For the text-containing cell, return its midpoint in [x, y] coordinate format. 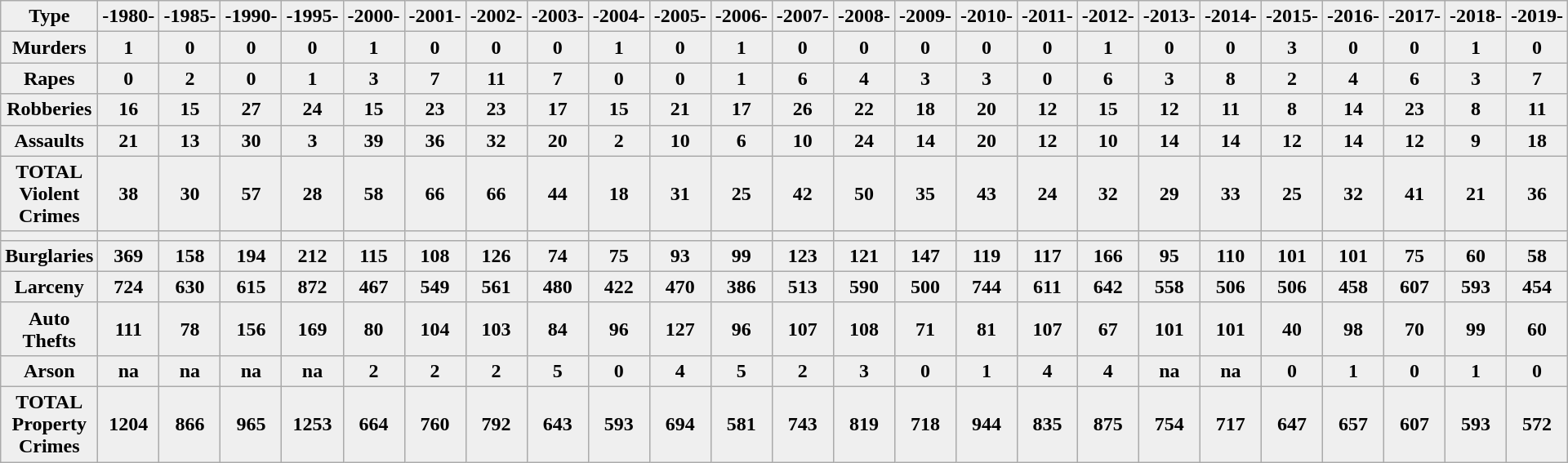
-2012- [1107, 16]
422 [619, 287]
-1995- [312, 16]
121 [864, 256]
743 [802, 424]
115 [374, 256]
111 [129, 328]
467 [374, 287]
80 [374, 328]
104 [434, 328]
-2004- [619, 16]
-2003- [557, 16]
127 [679, 328]
872 [312, 287]
-2019- [1537, 16]
-2013- [1169, 16]
9 [1477, 140]
123 [802, 256]
158 [189, 256]
549 [434, 287]
16 [129, 109]
50 [864, 194]
866 [189, 424]
458 [1352, 287]
78 [189, 328]
212 [312, 256]
-2016- [1352, 16]
166 [1107, 256]
98 [1352, 328]
760 [434, 424]
835 [1048, 424]
13 [189, 140]
513 [802, 287]
Larceny [49, 287]
630 [189, 287]
27 [252, 109]
-2001- [434, 16]
103 [497, 328]
717 [1230, 424]
40 [1292, 328]
-2000- [374, 16]
42 [802, 194]
Assaults [49, 140]
744 [987, 287]
Arson [49, 371]
29 [1169, 194]
1253 [312, 424]
194 [252, 256]
694 [679, 424]
71 [924, 328]
590 [864, 287]
22 [864, 109]
581 [742, 424]
454 [1537, 287]
561 [497, 287]
657 [1352, 424]
965 [252, 424]
-2014- [1230, 16]
95 [1169, 256]
Murders [49, 47]
57 [252, 194]
84 [557, 328]
-2008- [864, 16]
647 [1292, 424]
754 [1169, 424]
664 [374, 424]
792 [497, 424]
Rapes [49, 78]
67 [1107, 328]
43 [987, 194]
156 [252, 328]
-2006- [742, 16]
Auto Thefts [49, 328]
1204 [129, 424]
70 [1414, 328]
35 [924, 194]
-1985- [189, 16]
110 [1230, 256]
117 [1048, 256]
944 [987, 424]
TOTAL Violent Crimes [49, 194]
Robberies [49, 109]
33 [1230, 194]
-2005- [679, 16]
470 [679, 287]
39 [374, 140]
558 [1169, 287]
169 [312, 328]
615 [252, 287]
38 [129, 194]
819 [864, 424]
500 [924, 287]
572 [1537, 424]
-2011- [1048, 16]
Type [49, 16]
-2002- [497, 16]
480 [557, 287]
718 [924, 424]
93 [679, 256]
126 [497, 256]
-2009- [924, 16]
369 [129, 256]
-2015- [1292, 16]
41 [1414, 194]
-2010- [987, 16]
44 [557, 194]
28 [312, 194]
-2007- [802, 16]
147 [924, 256]
875 [1107, 424]
-1990- [252, 16]
643 [557, 424]
-1980- [129, 16]
31 [679, 194]
724 [129, 287]
119 [987, 256]
611 [1048, 287]
-2017- [1414, 16]
642 [1107, 287]
386 [742, 287]
Burglaries [49, 256]
74 [557, 256]
-2018- [1477, 16]
26 [802, 109]
81 [987, 328]
TOTAL Property Crimes [49, 424]
